Determine the [X, Y] coordinate at the center of the cell enclosing the given text.  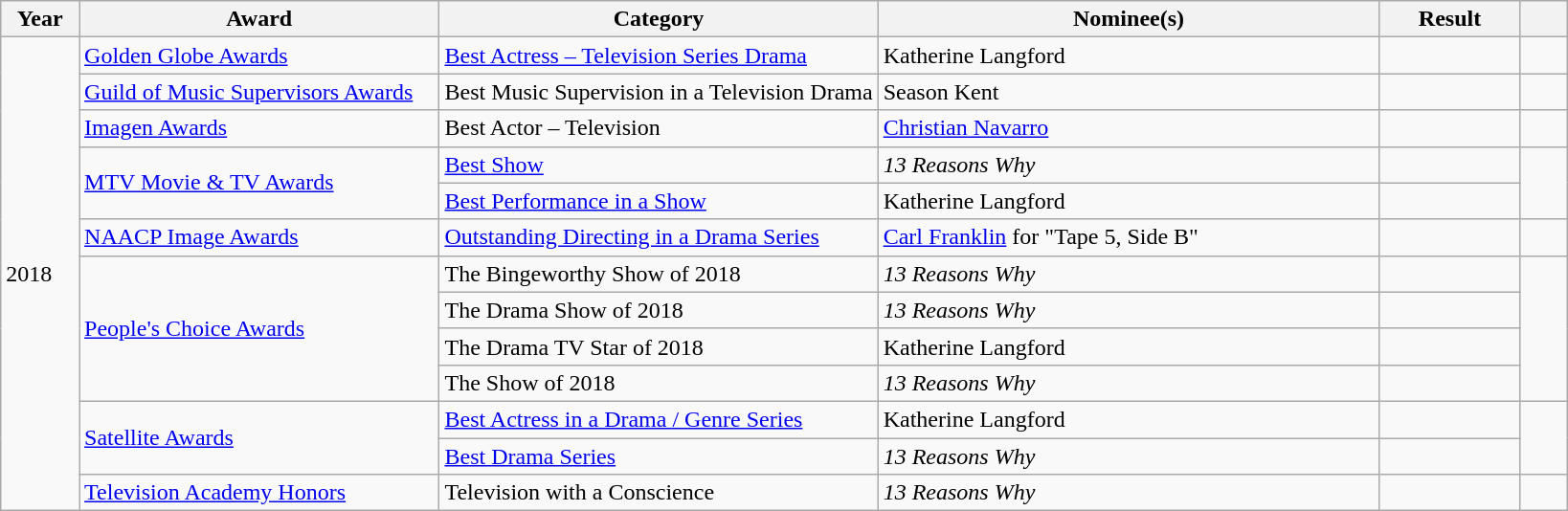
People's Choice Awards [259, 328]
Best Actor – Television [659, 128]
The Show of 2018 [659, 383]
Satellite Awards [259, 437]
Best Drama Series [659, 456]
The Drama TV Star of 2018 [659, 346]
Category [659, 19]
2018 [40, 274]
MTV Movie & TV Awards [259, 183]
Best Music Supervision in a Television Drama [659, 92]
Guild of Music Supervisors Awards [259, 92]
Best Performance in a Show [659, 201]
NAACP Image Awards [259, 237]
Best Actress – Television Series Drama [659, 56]
Golden Globe Awards [259, 56]
Television with a Conscience [659, 493]
The Bingeworthy Show of 2018 [659, 274]
Season Kent [1129, 92]
The Drama Show of 2018 [659, 310]
Imagen Awards [259, 128]
Christian Navarro [1129, 128]
Best Show [659, 165]
Award [259, 19]
Best Actress in a Drama / Genre Series [659, 419]
Nominee(s) [1129, 19]
Carl Franklin for "Tape 5, Side B" [1129, 237]
Year [40, 19]
Outstanding Directing in a Drama Series [659, 237]
Television Academy Honors [259, 493]
Result [1449, 19]
